From the cell containing the given text, extract its center point as (x, y) coordinate. 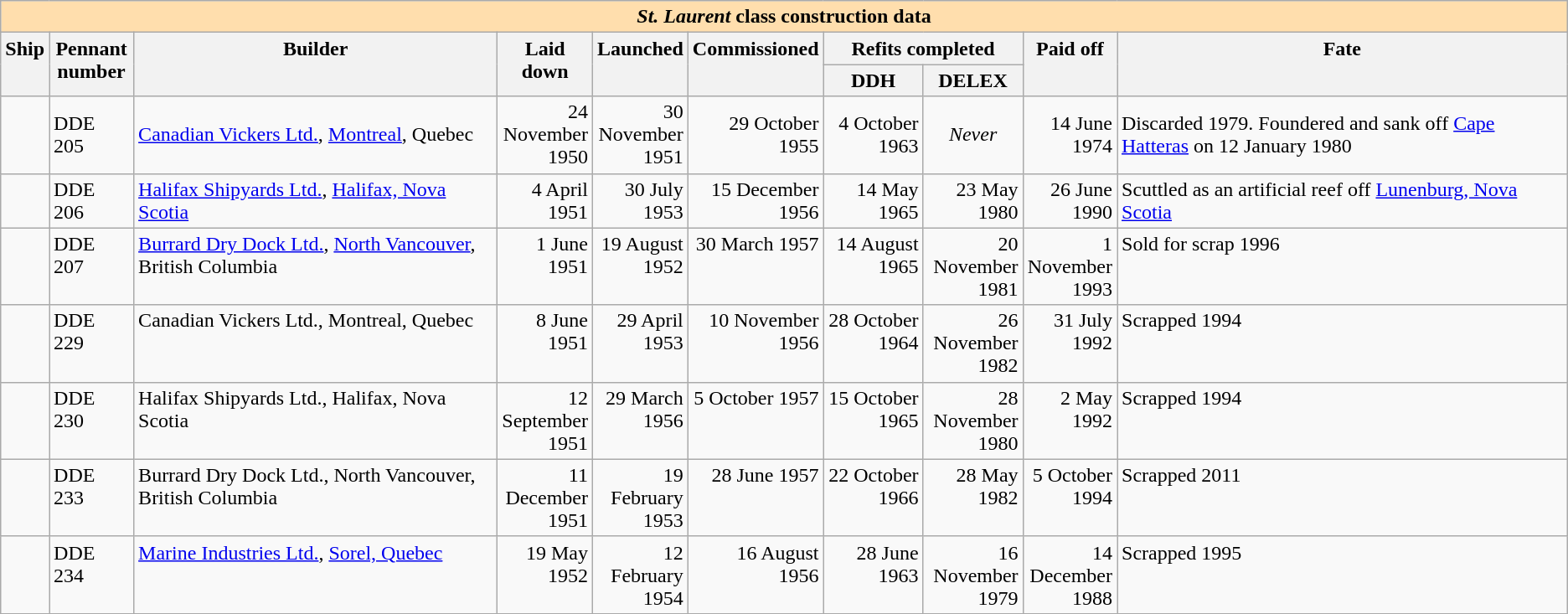
14 December 1988 (1070, 575)
St. Laurent class construction data (784, 17)
DDE 234 (92, 575)
16 August 1956 (756, 575)
DDE 233 (92, 498)
DDE 205 (92, 135)
Sold for scrap 1996 (1343, 266)
29 March 1956 (641, 421)
22 October 1966 (873, 498)
Discarded 1979. Foundered and sank off Cape Hatteras on 12 January 1980 (1343, 135)
16 November 1979 (973, 575)
Pennant number (92, 64)
28 May 1982 (973, 498)
28 November 1980 (973, 421)
8 June 1951 (545, 343)
Commissioned (756, 64)
20 November 1981 (973, 266)
Never (973, 135)
DELEX (973, 80)
26 November 1982 (973, 343)
DDH (873, 80)
15 October 1965 (873, 421)
Scrapped 1995 (1343, 575)
30 November 1951 (641, 135)
29 October 1955 (756, 135)
Builder (316, 64)
4 April 1951 (545, 201)
23 May 1980 (973, 201)
DDE 207 (92, 266)
28 June 1957 (756, 498)
12 September 1951 (545, 421)
15 December 1956 (756, 201)
5 October 1994 (1070, 498)
5 October 1957 (756, 421)
4 October 1963 (873, 135)
19 August 1952 (641, 266)
Launched (641, 64)
Refits completed (923, 49)
12 February 1954 (641, 575)
28 October 1964 (873, 343)
1 November 1993 (1070, 266)
2 May 1992 (1070, 421)
DDE 206 (92, 201)
11 December 1951 (545, 498)
1 June 1951 (545, 266)
28 June 1963 (873, 575)
30 July 1953 (641, 201)
14 May 1965 (873, 201)
29 April 1953 (641, 343)
26 June 1990 (1070, 201)
DDE 229 (92, 343)
Marine Industries Ltd., Sorel, Quebec (316, 575)
Scuttled as an artificial reef off Lunenburg, Nova Scotia (1343, 201)
Fate (1343, 64)
24 November 1950 (545, 135)
10 November 1956 (756, 343)
19 May 1952 (545, 575)
14 June 1974 (1070, 135)
DDE 230 (92, 421)
Paid off (1070, 64)
30 March 1957 (756, 266)
31 July 1992 (1070, 343)
Ship (25, 64)
Scrapped 2011 (1343, 498)
14 August 1965 (873, 266)
Laid down (545, 64)
19 February 1953 (641, 498)
